Capture the cell that displays the provided text and extract its (X, Y) central coordinate. 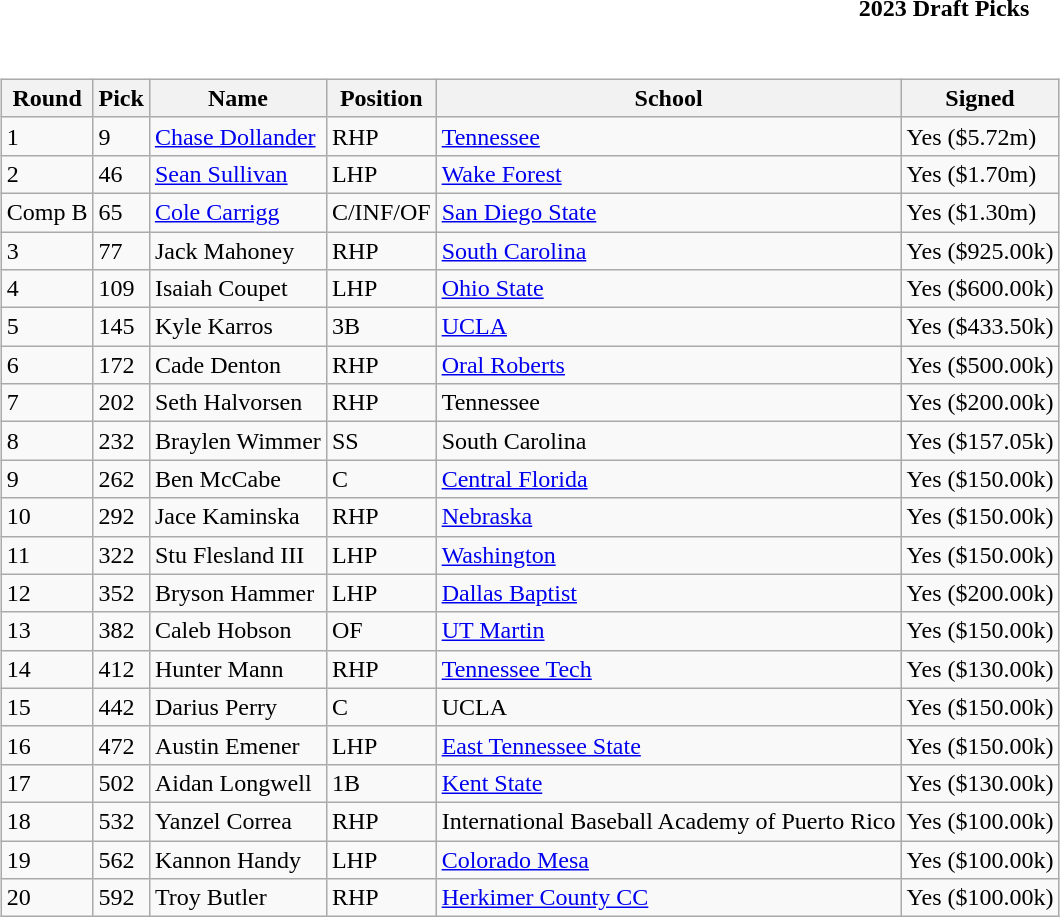
C/INF/OF (381, 212)
Yes ($925.00k) (980, 251)
145 (121, 327)
6 (47, 365)
Jace Kaminska (238, 517)
Round (47, 98)
172 (121, 365)
Kent State (668, 783)
Yes ($1.30m) (980, 212)
322 (121, 555)
Colorado Mesa (668, 859)
Isaiah Coupet (238, 289)
Central Florida (668, 479)
Washington (668, 555)
Comp B (47, 212)
16 (47, 745)
Wake Forest (668, 174)
East Tennessee State (668, 745)
15 (47, 707)
Yes ($5.72m) (980, 136)
13 (47, 631)
Ben McCabe (238, 479)
3 (47, 251)
11 (47, 555)
Seth Halvorsen (238, 403)
562 (121, 859)
Aidan Longwell (238, 783)
School (668, 98)
14 (47, 669)
Stu Flesland III (238, 555)
Braylen Wimmer (238, 441)
65 (121, 212)
412 (121, 669)
10 (47, 517)
4 (47, 289)
UT Martin (668, 631)
Nebraska (668, 517)
San Diego State (668, 212)
202 (121, 403)
Signed (980, 98)
472 (121, 745)
382 (121, 631)
Oral Roberts (668, 365)
502 (121, 783)
Position (381, 98)
Bryson Hammer (238, 593)
Darius Perry (238, 707)
OF (381, 631)
Yanzel Correa (238, 821)
Yes ($500.00k) (980, 365)
Caleb Hobson (238, 631)
18 (47, 821)
Chase Dollander (238, 136)
Ohio State (668, 289)
532 (121, 821)
Yes ($433.50k) (980, 327)
Hunter Mann (238, 669)
Kannon Handy (238, 859)
7 (47, 403)
20 (47, 898)
262 (121, 479)
46 (121, 174)
SS (381, 441)
3B (381, 327)
232 (121, 441)
109 (121, 289)
Cole Carrigg (238, 212)
Pick (121, 98)
Sean Sullivan (238, 174)
Troy Butler (238, 898)
442 (121, 707)
2 (47, 174)
Yes ($1.70m) (980, 174)
12 (47, 593)
1 (47, 136)
Yes ($600.00k) (980, 289)
Austin Emener (238, 745)
5 (47, 327)
1B (381, 783)
19 (47, 859)
8 (47, 441)
292 (121, 517)
Cade Denton (238, 365)
Jack Mahoney (238, 251)
17 (47, 783)
Yes ($157.05k) (980, 441)
352 (121, 593)
Herkimer County CC (668, 898)
Tennessee Tech (668, 669)
International Baseball Academy of Puerto Rico (668, 821)
Dallas Baptist (668, 593)
Name (238, 98)
Kyle Karros (238, 327)
77 (121, 251)
592 (121, 898)
